Detect which cell encompasses the target text, then output its [x, y] center coordinate. 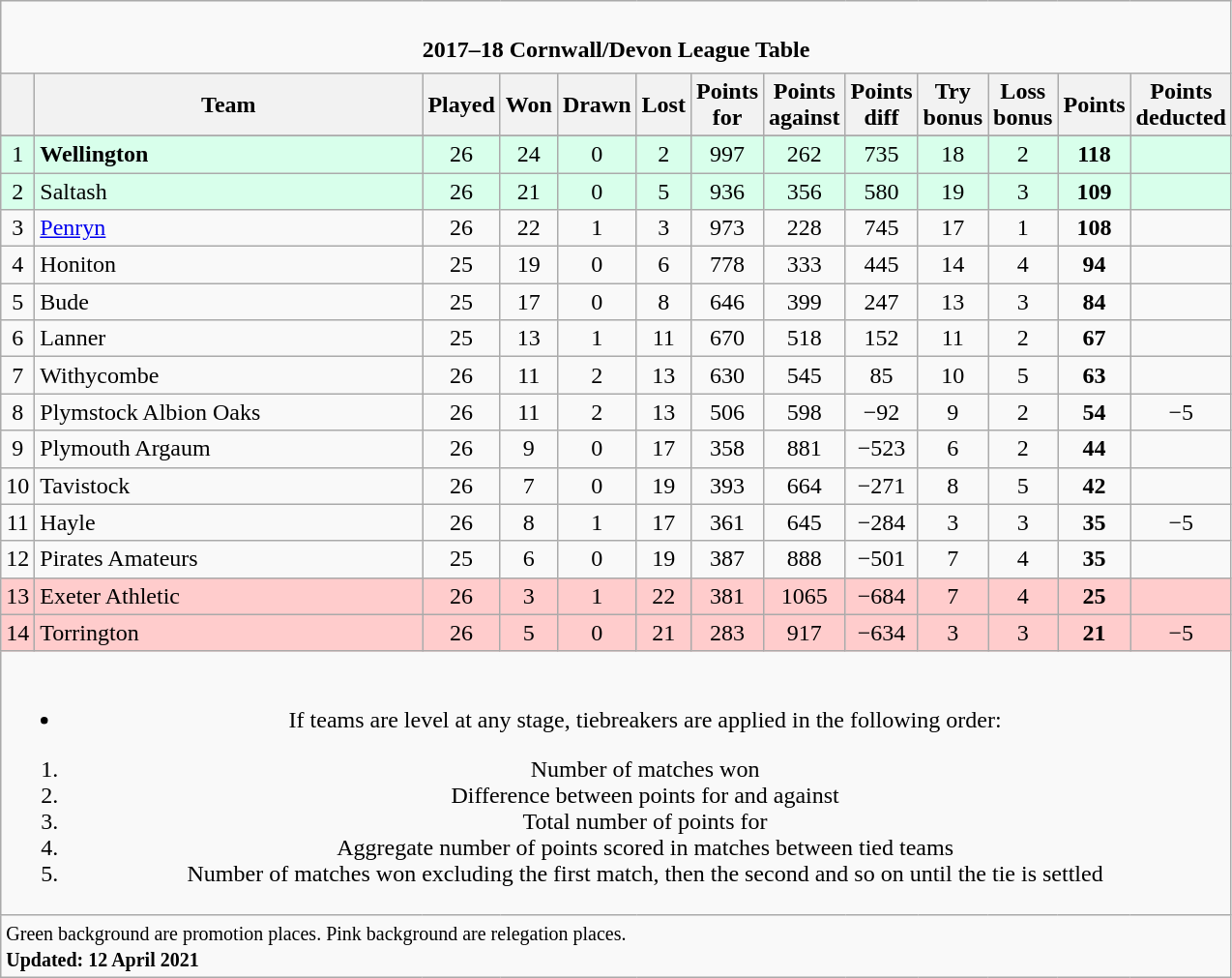
Torrington [228, 633]
Team [228, 104]
63 [1095, 375]
361 [727, 522]
Points deducted [1181, 104]
−523 [882, 449]
Plymouth Argaum [228, 449]
664 [805, 486]
Won [528, 104]
973 [727, 228]
545 [805, 375]
Tavistock [228, 486]
936 [727, 191]
−501 [882, 559]
670 [727, 339]
645 [805, 522]
Points [1095, 104]
Points for [727, 104]
−92 [882, 412]
381 [727, 596]
Lanner [228, 339]
152 [882, 339]
−634 [882, 633]
108 [1095, 228]
888 [805, 559]
1065 [805, 596]
67 [1095, 339]
94 [1095, 265]
778 [727, 265]
358 [727, 449]
Pirates Amateurs [228, 559]
399 [805, 302]
42 [1095, 486]
Lost [663, 104]
228 [805, 228]
Try bonus [953, 104]
Points against [805, 104]
356 [805, 191]
262 [805, 154]
881 [805, 449]
387 [727, 559]
Saltash [228, 191]
Loss bonus [1023, 104]
24 [528, 154]
12 [17, 559]
445 [882, 265]
85 [882, 375]
506 [727, 412]
518 [805, 339]
Played [461, 104]
Plymstock Albion Oaks [228, 412]
Hayle [228, 522]
Wellington [228, 154]
18 [953, 154]
−284 [882, 522]
118 [1095, 154]
Penryn [228, 228]
54 [1095, 412]
646 [727, 302]
997 [727, 154]
84 [1095, 302]
283 [727, 633]
917 [805, 633]
630 [727, 375]
Points diff [882, 104]
Honiton [228, 265]
Withycombe [228, 375]
Exeter Athletic [228, 596]
598 [805, 412]
Green background are promotion places. Pink background are relegation places.Updated: 12 April 2021 [617, 946]
Bude [228, 302]
109 [1095, 191]
745 [882, 228]
247 [882, 302]
Drawn [597, 104]
−684 [882, 596]
580 [882, 191]
44 [1095, 449]
393 [727, 486]
735 [882, 154]
333 [805, 265]
−271 [882, 486]
